Detect which cell encompasses the target text, then output its [x, y] center coordinate. 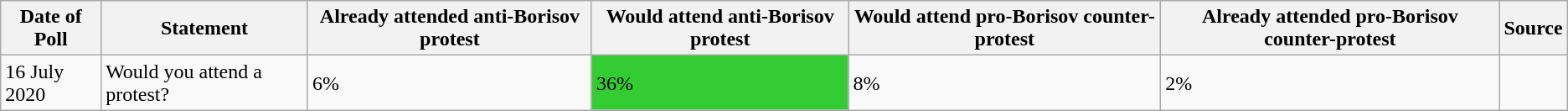
36% [720, 82]
8% [1005, 82]
Statement [204, 29]
2% [1330, 82]
Already attended pro-Borisov counter-protest [1330, 29]
Already attended anti-Borisov protest [449, 29]
6% [449, 82]
Source [1533, 29]
16 July 2020 [51, 82]
Would attend anti-Borisov protest [720, 29]
Would you attend a protest? [204, 82]
Would attend pro-Borisov counter-protest [1005, 29]
Date of Poll [51, 29]
